Scan for the cell matching the given text and deliver its (X, Y) coordinate at center. 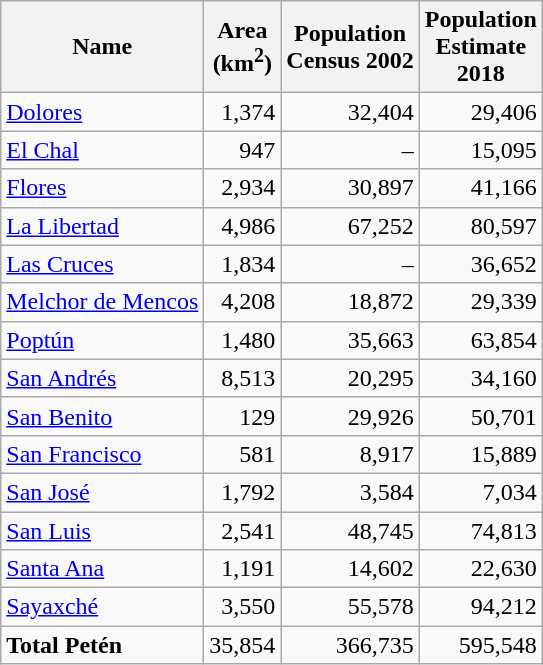
366,735 (350, 645)
20,295 (350, 378)
Flores (102, 188)
2,541 (242, 531)
PopulationEstimate2018 (480, 47)
3,550 (242, 607)
7,034 (480, 492)
15,095 (480, 150)
48,745 (350, 531)
1,374 (242, 112)
1,834 (242, 264)
PopulationCensus 2002 (350, 47)
Name (102, 47)
74,813 (480, 531)
22,630 (480, 569)
50,701 (480, 416)
14,602 (350, 569)
35,854 (242, 645)
29,926 (350, 416)
32,404 (350, 112)
San Francisco (102, 454)
San José (102, 492)
Area (km2) (242, 47)
29,406 (480, 112)
1,792 (242, 492)
San Luis (102, 531)
18,872 (350, 302)
2,934 (242, 188)
63,854 (480, 340)
67,252 (350, 226)
129 (242, 416)
Melchor de Mencos (102, 302)
Santa Ana (102, 569)
94,212 (480, 607)
581 (242, 454)
36,652 (480, 264)
1,191 (242, 569)
41,166 (480, 188)
El Chal (102, 150)
San Andrés (102, 378)
4,208 (242, 302)
3,584 (350, 492)
947 (242, 150)
Dolores (102, 112)
Sayaxché (102, 607)
29,339 (480, 302)
34,160 (480, 378)
Total Petén (102, 645)
San Benito (102, 416)
80,597 (480, 226)
4,986 (242, 226)
La Libertad (102, 226)
30,897 (350, 188)
8,917 (350, 454)
15,889 (480, 454)
1,480 (242, 340)
Poptún (102, 340)
Las Cruces (102, 264)
55,578 (350, 607)
8,513 (242, 378)
35,663 (350, 340)
595,548 (480, 645)
